Scan for the cell matching the given text and deliver its [x, y] coordinate at center. 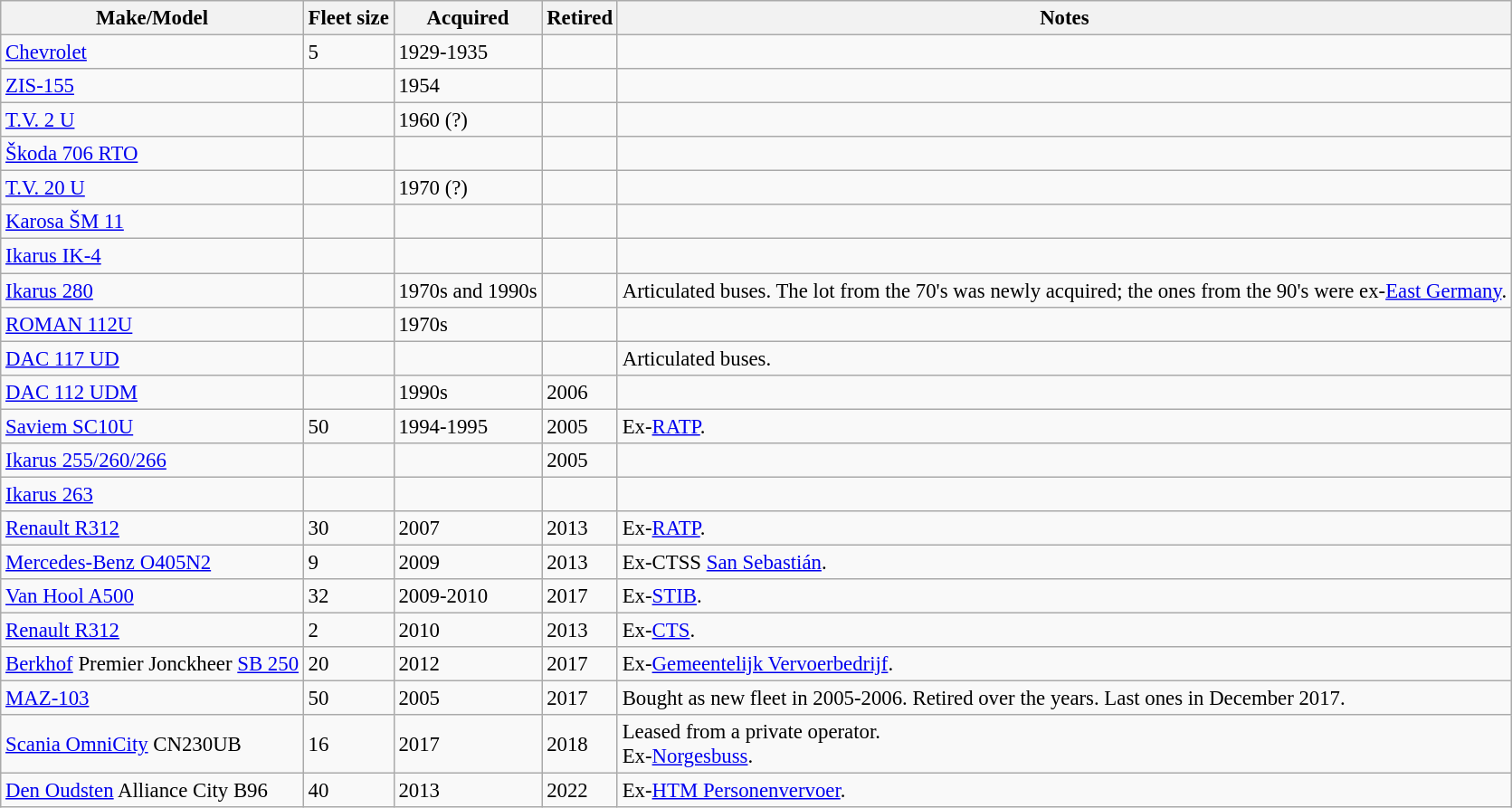
40 [348, 791]
Articulated buses. [1064, 358]
Acquired [468, 18]
Notes [1064, 18]
Ex-CTS. [1064, 631]
2010 [468, 631]
Den Oudsten Alliance City B96 [152, 791]
Make/Model [152, 18]
Fleet size [348, 18]
16 [348, 744]
5 [348, 52]
Chevrolet [152, 52]
Karosa ŠM 11 [152, 222]
Retired [580, 18]
1960 (?) [468, 120]
ZIS-155 [152, 86]
Mercedes-Benz O405N2 [152, 562]
1970 (?) [468, 188]
1954 [468, 86]
Ex-CTSS San Sebastián. [1064, 562]
Ex-STIB. [1064, 596]
2006 [580, 392]
32 [348, 596]
Ex-Gemeentelijk Vervoerbedrijf. [1064, 664]
T.V. 20 U [152, 188]
Ikarus 255/260/266 [152, 461]
Articulated buses. The lot from the 70's was newly acquired; the ones from the 90's were ex-East Germany. [1064, 290]
Ikarus 280 [152, 290]
Ikarus 263 [152, 494]
30 [348, 528]
Van Hool A500 [152, 596]
2009 [468, 562]
MAZ-103 [152, 699]
Scania OmniCity CN230UB [152, 744]
Ikarus IK-4 [152, 256]
Berkhof Premier Jonckheer SB 250 [152, 664]
2007 [468, 528]
2022 [580, 791]
Ex-HTM Personenvervoer. [1064, 791]
1929-1935 [468, 52]
1990s [468, 392]
9 [348, 562]
ROMAN 112U [152, 324]
DAC 112 UDM [152, 392]
Leased from a private operator.Ex-Norgesbuss. [1064, 744]
Bought as new fleet in 2005-2006. Retired over the years. Last ones in December 2017. [1064, 699]
DAC 117 UD [152, 358]
1970s [468, 324]
2018 [580, 744]
20 [348, 664]
2009-2010 [468, 596]
1970s and 1990s [468, 290]
1994-1995 [468, 426]
Škoda 706 RTO [152, 154]
T.V. 2 U [152, 120]
Saviem SC10U [152, 426]
2 [348, 631]
2012 [468, 664]
